Locate the cell with the specified text and output its [X, Y] center coordinate. 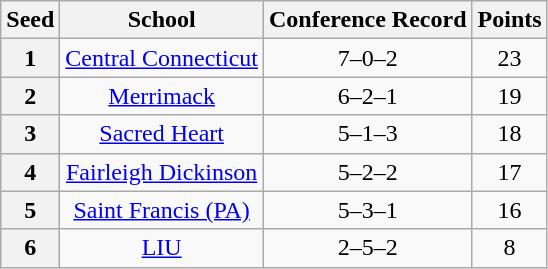
5 [30, 210]
16 [510, 210]
Saint Francis (PA) [162, 210]
Seed [30, 20]
Fairleigh Dickinson [162, 172]
6–2–1 [368, 96]
4 [30, 172]
2 [30, 96]
Conference Record [368, 20]
19 [510, 96]
LIU [162, 248]
5–3–1 [368, 210]
23 [510, 58]
17 [510, 172]
5–1–3 [368, 134]
8 [510, 248]
2–5–2 [368, 248]
Merrimack [162, 96]
School [162, 20]
5–2–2 [368, 172]
Central Connecticut [162, 58]
7–0–2 [368, 58]
6 [30, 248]
Sacred Heart [162, 134]
18 [510, 134]
1 [30, 58]
3 [30, 134]
Points [510, 20]
